Provide the [x, y] coordinate of the cell's center where the given text is located.  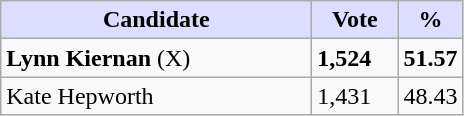
Vote [355, 20]
% [430, 20]
1,524 [355, 58]
Kate Hepworth [156, 96]
Lynn Kiernan (X) [156, 58]
1,431 [355, 96]
48.43 [430, 96]
51.57 [430, 58]
Candidate [156, 20]
